Extract the (x, y) coordinate from the center of the cell holding the provided text.  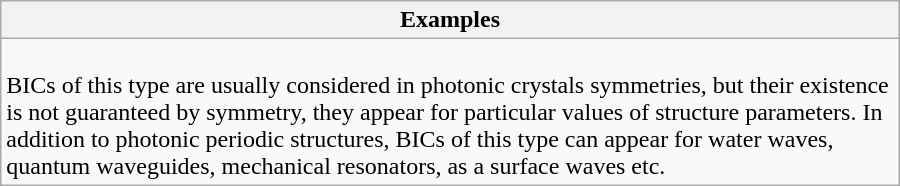
Examples (450, 20)
